Pinpoint the cell where the given text exists, returning its (x, y) midpoint coordinate. 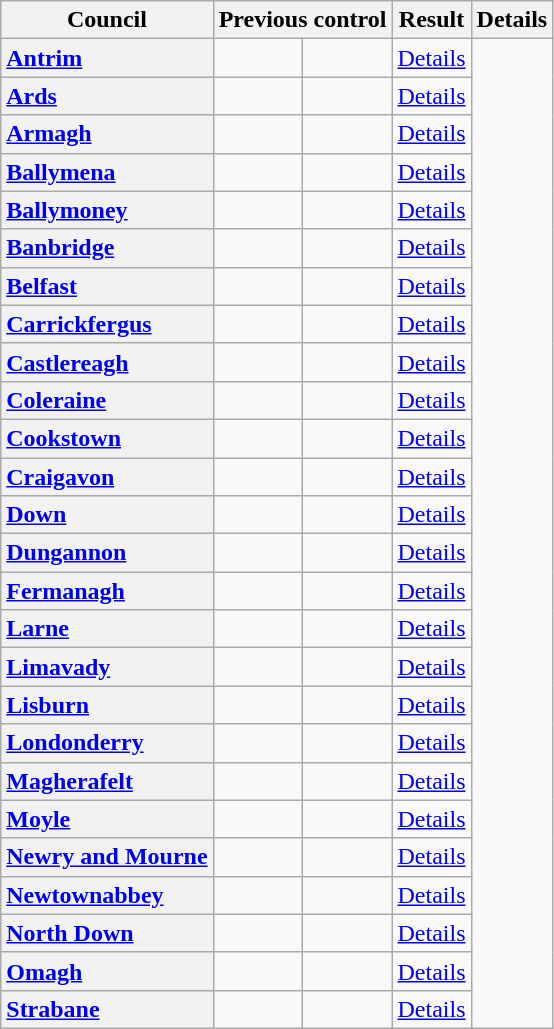
Result (432, 20)
Ballymoney (107, 210)
Ballymena (107, 172)
Armagh (107, 134)
Belfast (107, 286)
Magherafelt (107, 781)
Previous control (302, 20)
Omagh (107, 971)
Moyle (107, 819)
Carrickfergus (107, 324)
Lisburn (107, 705)
Ards (107, 96)
Limavady (107, 667)
Cookstown (107, 438)
Coleraine (107, 400)
Strabane (107, 1009)
North Down (107, 933)
Craigavon (107, 477)
Fermanagh (107, 591)
Dungannon (107, 553)
Council (107, 20)
Castlereagh (107, 362)
Londonderry (107, 743)
Larne (107, 629)
Banbridge (107, 248)
Antrim (107, 58)
Newry and Mourne (107, 857)
Newtownabbey (107, 895)
Down (107, 515)
